Capture the cell that displays the provided text and extract its [X, Y] central coordinate. 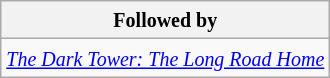
The Dark Tower: The Long Road Home [166, 58]
Followed by [166, 20]
